Capture the cell that displays the provided text and extract its [X, Y] central coordinate. 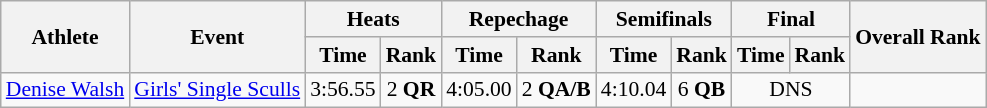
Denise Walsh [66, 90]
Heats [373, 19]
4:10.04 [634, 90]
DNS [791, 90]
Semifinals [664, 19]
Event [217, 36]
Final [791, 19]
Girls' Single Sculls [217, 90]
6 QB [702, 90]
3:56.55 [342, 90]
4:05.00 [478, 90]
2 QR [412, 90]
Overall Rank [918, 36]
2 QA/B [556, 90]
Repechage [518, 19]
Athlete [66, 36]
